Locate the cell with the specified text and output its (X, Y) center coordinate. 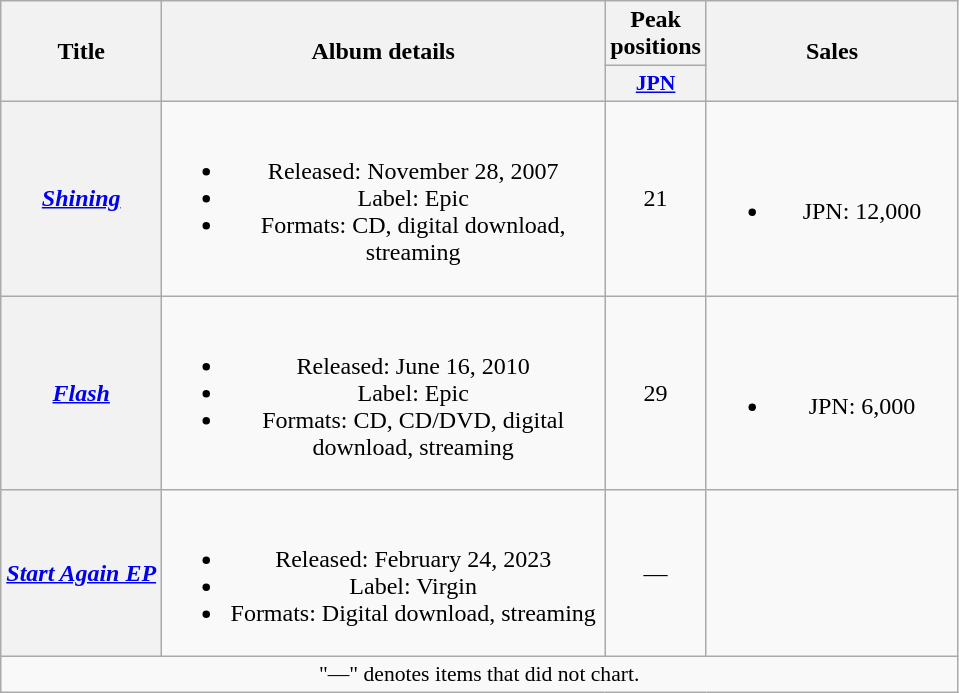
Sales (832, 52)
Flash (82, 393)
Album details (384, 52)
JPN: 6,000 (832, 393)
29 (656, 393)
Peak positions (656, 34)
Released: February 24, 2023Label: VirginFormats: Digital download, streaming (384, 574)
Released: November 28, 2007 Label: EpicFormats: CD, digital download, streaming (384, 198)
— (656, 574)
Released: June 16, 2010 Label: EpicFormats: CD, CD/DVD, digital download, streaming (384, 393)
JPN (656, 84)
Shining (82, 198)
Start Again EP (82, 574)
Title (82, 52)
JPN: 12,000 (832, 198)
21 (656, 198)
"—" denotes items that did not chart. (480, 675)
